Scan for the cell matching the given text and deliver its (X, Y) coordinate at center. 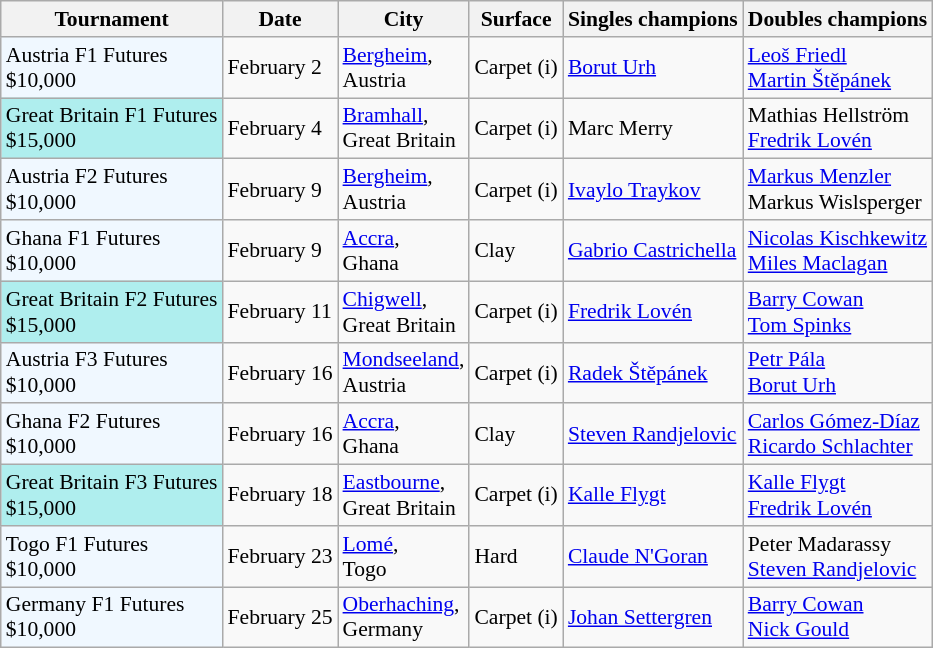
Austria F3 Futures$10,000 (112, 372)
Doubles champions (838, 19)
Barry Cowan Nick Gould (838, 618)
Surface (516, 19)
Gabrio Castrichella (653, 250)
Germany F1 Futures$10,000 (112, 618)
Fredrik Lovén (653, 312)
Kalle Flygt (653, 496)
February 2 (280, 68)
Barry Cowan Tom Spinks (838, 312)
February 11 (280, 312)
February 25 (280, 618)
February 4 (280, 128)
February 23 (280, 556)
Leoš Friedl Martin Štěpánek (838, 68)
Eastbourne,Great Britain (404, 496)
City (404, 19)
Ghana F2 Futures$10,000 (112, 434)
Petr Pála Borut Urh (838, 372)
February 18 (280, 496)
Tournament (112, 19)
Nicolas Kischkewitz Miles Maclagan (838, 250)
Ghana F1 Futures$10,000 (112, 250)
Borut Urh (653, 68)
Carlos Gómez-Díaz Ricardo Schlachter (838, 434)
Date (280, 19)
Mondseeland,Austria (404, 372)
Great Britain F2 Futures$15,000 (112, 312)
Johan Settergren (653, 618)
Marc Merry (653, 128)
Bramhall,Great Britain (404, 128)
Claude N'Goran (653, 556)
Radek Štěpánek (653, 372)
Peter Madarassy Steven Randjelovic (838, 556)
Ivaylo Traykov (653, 190)
Kalle Flygt Fredrik Lovén (838, 496)
Oberhaching,Germany (404, 618)
Great Britain F3 Futures$15,000 (112, 496)
Austria F2 Futures$10,000 (112, 190)
Great Britain F1 Futures$15,000 (112, 128)
Mathias Hellström Fredrik Lovén (838, 128)
Singles champions (653, 19)
Steven Randjelovic (653, 434)
Togo F1 Futures$10,000 (112, 556)
Austria F1 Futures$10,000 (112, 68)
Chigwell,Great Britain (404, 312)
Hard (516, 556)
Lomé,Togo (404, 556)
Markus Menzler Markus Wislsperger (838, 190)
